Locate the cell with the specified text and output its [X, Y] center coordinate. 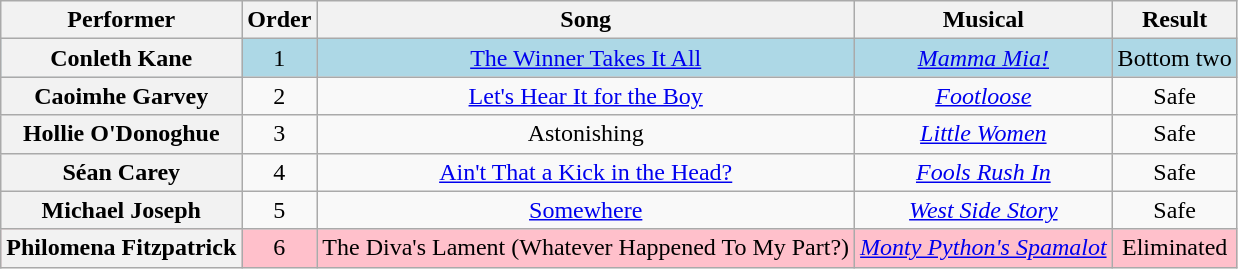
1 [280, 58]
Fools Rush In [984, 172]
Séan Carey [122, 172]
Conleth Kane [122, 58]
Little Women [984, 134]
The Diva's Lament (Whatever Happened To My Part?) [586, 248]
Mamma Mia! [984, 58]
Michael Joseph [122, 210]
Performer [122, 20]
West Side Story [984, 210]
Philomena Fitzpatrick [122, 248]
4 [280, 172]
Monty Python's Spamalot [984, 248]
Song [586, 20]
5 [280, 210]
Caoimhe Garvey [122, 96]
Order [280, 20]
Somewhere [586, 210]
Hollie O'Donoghue [122, 134]
Astonishing [586, 134]
Ain't That a Kick in the Head? [586, 172]
2 [280, 96]
3 [280, 134]
Bottom two [1174, 58]
Let's Hear It for the Boy [586, 96]
Musical [984, 20]
6 [280, 248]
Eliminated [1174, 248]
Footloose [984, 96]
The Winner Takes It All [586, 58]
Result [1174, 20]
